For the text-containing cell, return its midpoint in [x, y] coordinate format. 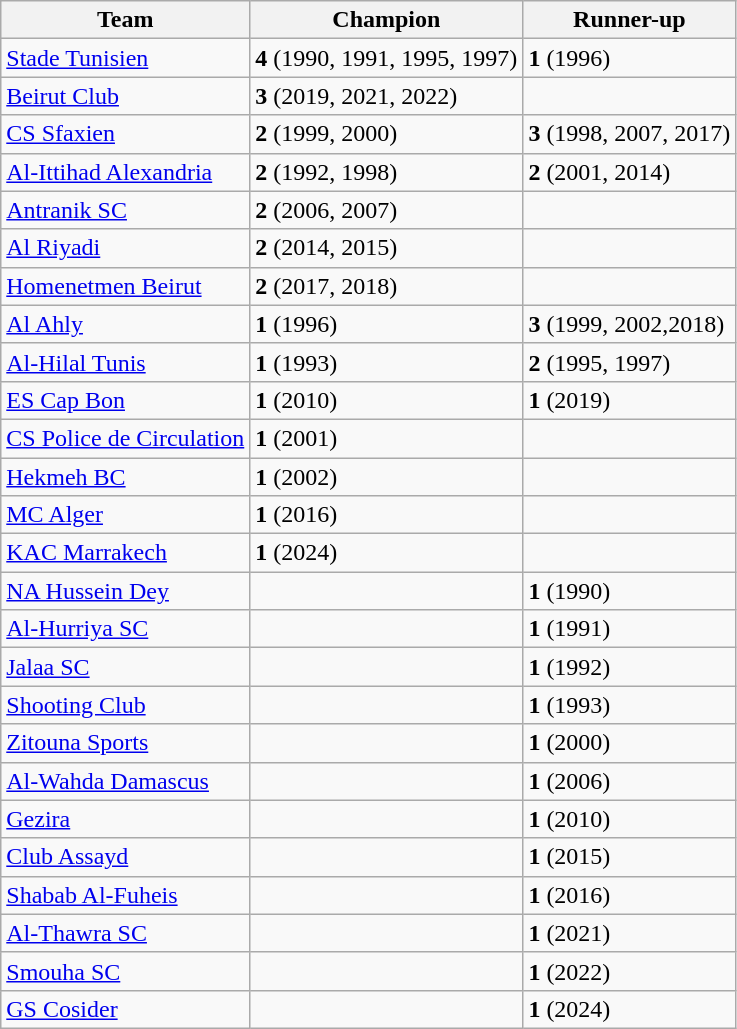
2 (2017, 2018) [386, 286]
2 (2014, 2015) [386, 248]
Zitouna Sports [126, 743]
1 (2021) [630, 933]
Jalaa SC [126, 667]
CS Police de Circulation [126, 438]
Club Assayd [126, 857]
Al Riyadi [126, 248]
NA Hussein Dey [126, 591]
Hekmeh BC [126, 477]
3 (1998, 2007, 2017) [630, 134]
Shooting Club [126, 705]
1 (2006) [630, 781]
Al Ahly [126, 324]
2 (2006, 2007) [386, 210]
MC Alger [126, 515]
Gezira [126, 819]
Beirut Club [126, 96]
3 (1999, 2002,2018) [630, 324]
1 (2002) [386, 477]
1 (2019) [630, 400]
1 (2022) [630, 971]
4 (1990, 1991, 1995, 1997) [386, 58]
Team [126, 20]
Champion [386, 20]
1 (2001) [386, 438]
2 (1995, 1997) [630, 362]
Stade Tunisien [126, 58]
1 (1991) [630, 629]
ES Cap Bon [126, 400]
Runner-up [630, 20]
Antranik SC [126, 210]
1 (1990) [630, 591]
1 (2015) [630, 857]
Al-Hilal Tunis [126, 362]
Shabab Al-Fuheis [126, 895]
Smouha SC [126, 971]
Al-Hurriya SC [126, 629]
Al-Thawra SC [126, 933]
Al-Wahda Damascus [126, 781]
2 (1999, 2000) [386, 134]
2 (1992, 1998) [386, 172]
1 (1992) [630, 667]
GS Cosider [126, 1009]
Homenetmen Beirut [126, 286]
1 (2000) [630, 743]
2 (2001, 2014) [630, 172]
KAC Marrakech [126, 553]
Al-Ittihad Alexandria [126, 172]
CS Sfaxien [126, 134]
3 (2019, 2021, 2022) [386, 96]
